Return (x, y) of the center of cell containing provided text 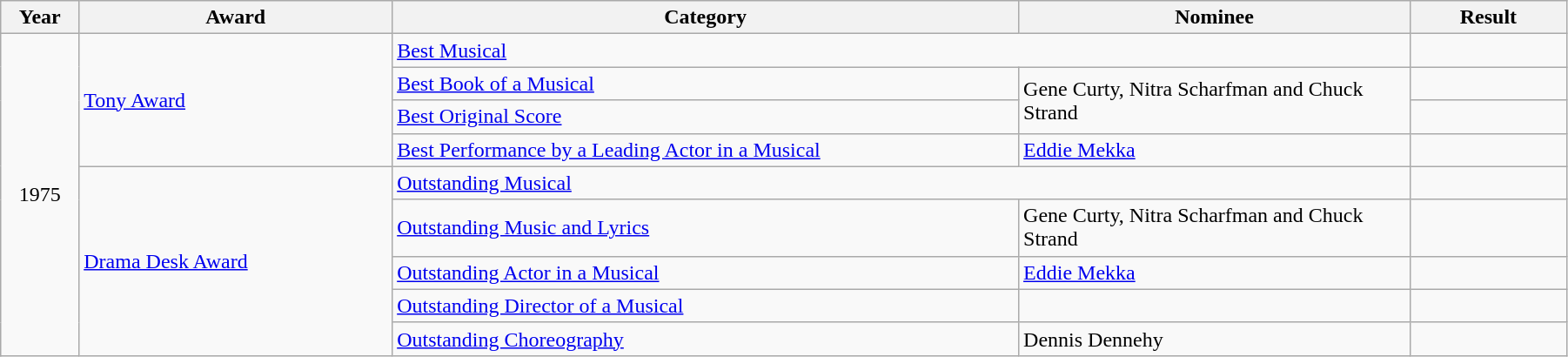
Outstanding Director of a Musical (706, 306)
Year (40, 17)
Result (1488, 17)
Award (236, 17)
Category (706, 17)
Outstanding Choreography (706, 339)
Dennis Dennehy (1215, 339)
Best Book of a Musical (706, 84)
Tony Award (236, 100)
1975 (40, 195)
Best Musical (901, 51)
Outstanding Actor in a Musical (706, 273)
Outstanding Musical (901, 183)
Outstanding Music and Lyrics (706, 228)
Best Performance by a Leading Actor in a Musical (706, 150)
Drama Desk Award (236, 261)
Nominee (1215, 17)
Best Original Score (706, 117)
